Identify which cell holds the provided text, then report its (x, y) central coordinate. 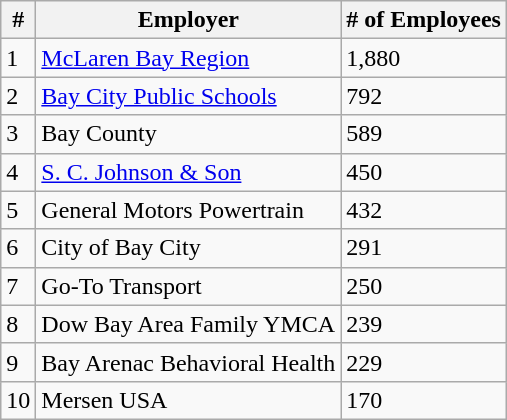
Bay Arenac Behavioral Health (188, 362)
7 (18, 286)
792 (424, 96)
250 (424, 286)
S. C. Johnson & Son (188, 172)
# of Employees (424, 20)
170 (424, 400)
Go-To Transport (188, 286)
432 (424, 210)
10 (18, 400)
Mersen USA (188, 400)
City of Bay City (188, 248)
1,880 (424, 58)
450 (424, 172)
McLaren Bay Region (188, 58)
229 (424, 362)
239 (424, 324)
3 (18, 134)
1 (18, 58)
General Motors Powertrain (188, 210)
Bay County (188, 134)
8 (18, 324)
4 (18, 172)
589 (424, 134)
# (18, 20)
Bay City Public Schools (188, 96)
Dow Bay Area Family YMCA (188, 324)
5 (18, 210)
9 (18, 362)
2 (18, 96)
Employer (188, 20)
291 (424, 248)
6 (18, 248)
